Search for the cell housing the specified text and yield its (X, Y) center coordinate. 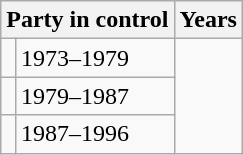
1973–1979 (94, 58)
1979–1987 (94, 96)
1987–1996 (94, 134)
Party in control (88, 20)
Years (208, 20)
